For the text-containing cell, return its midpoint in [X, Y] coordinate format. 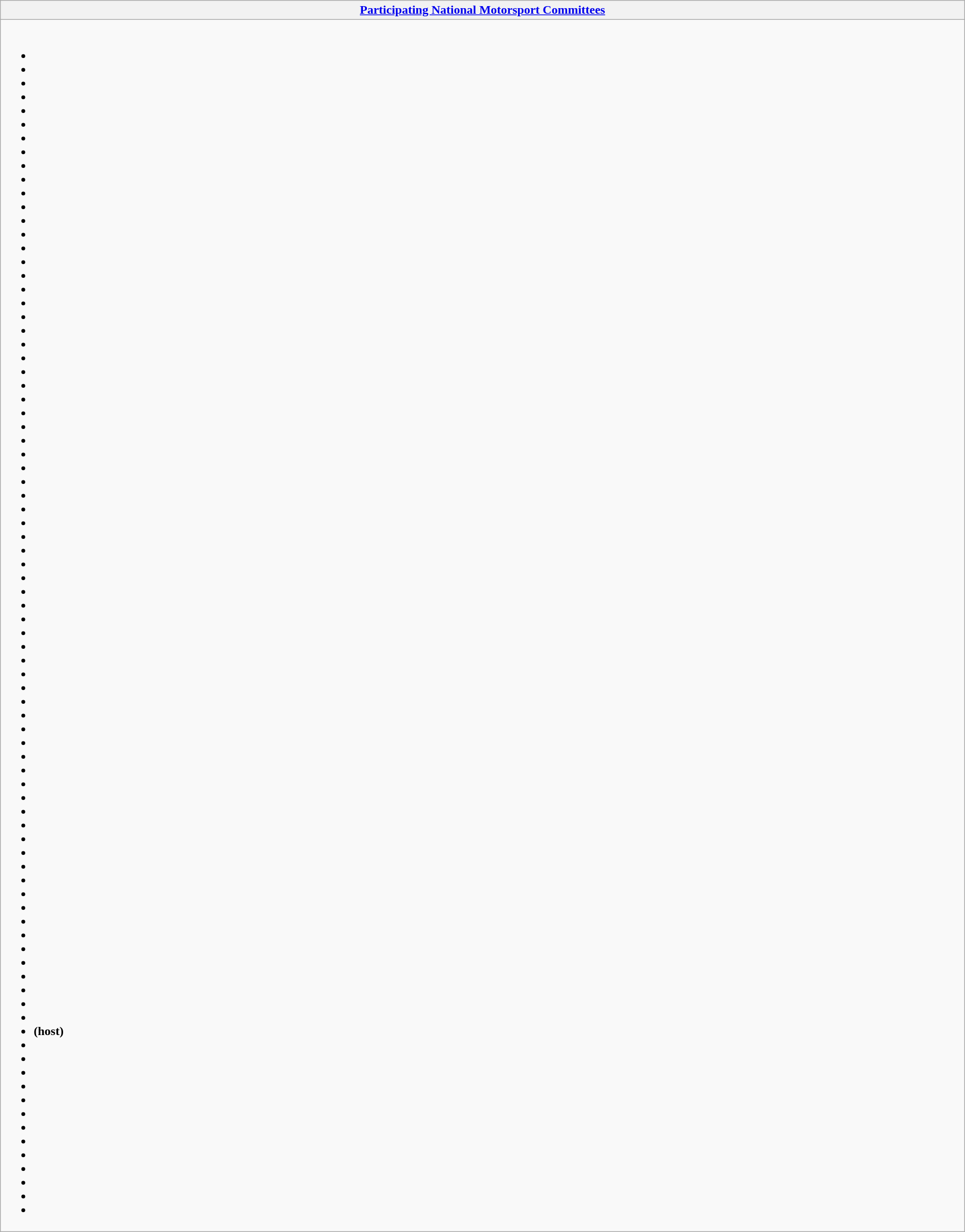
Participating National Motorsport Committees [482, 10]
(host) [482, 626]
